From the cell containing the given text, extract its center point as [x, y] coordinate. 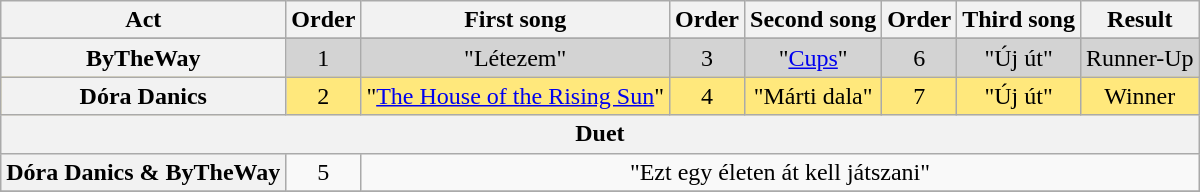
Duet [600, 134]
Act [144, 20]
"Ezt egy életen át kell játszani" [780, 172]
6 [920, 58]
Third song [1019, 20]
ByTheWay [144, 58]
Winner [1140, 96]
5 [324, 172]
"Létezem" [516, 58]
Runner-Up [1140, 58]
"Márti dala" [814, 96]
"Cups" [814, 58]
"The House of the Rising Sun" [516, 96]
7 [920, 96]
4 [708, 96]
Dóra Danics [144, 96]
1 [324, 58]
3 [708, 58]
Result [1140, 20]
First song [516, 20]
Second song [814, 20]
2 [324, 96]
Dóra Danics & ByTheWay [144, 172]
